For the text-containing cell, return its midpoint in (X, Y) coordinate format. 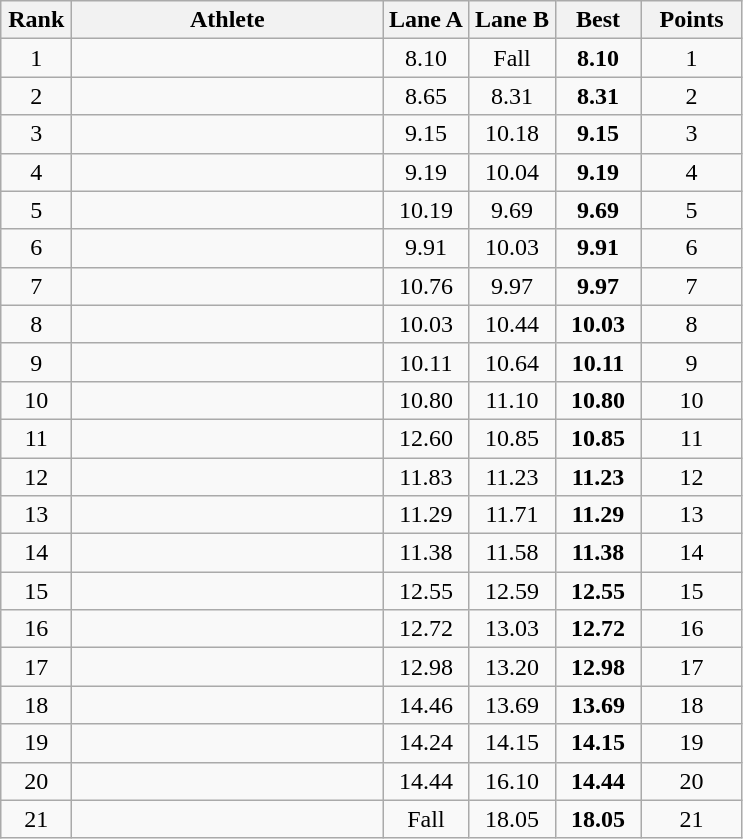
12.59 (512, 591)
13.03 (512, 629)
Points (692, 20)
13.20 (512, 667)
16.10 (512, 781)
Best (598, 20)
10.19 (426, 210)
Athlete (228, 20)
10.44 (512, 324)
14.24 (426, 743)
14.46 (426, 705)
10.76 (426, 286)
11.83 (426, 477)
10.18 (512, 134)
Lane A (426, 20)
10.64 (512, 362)
11.71 (512, 515)
Lane B (512, 20)
11.10 (512, 400)
12.60 (426, 438)
8.65 (426, 96)
11.58 (512, 553)
10.04 (512, 172)
Rank (36, 20)
